Detect which cell encompasses the target text, then output its (X, Y) center coordinate. 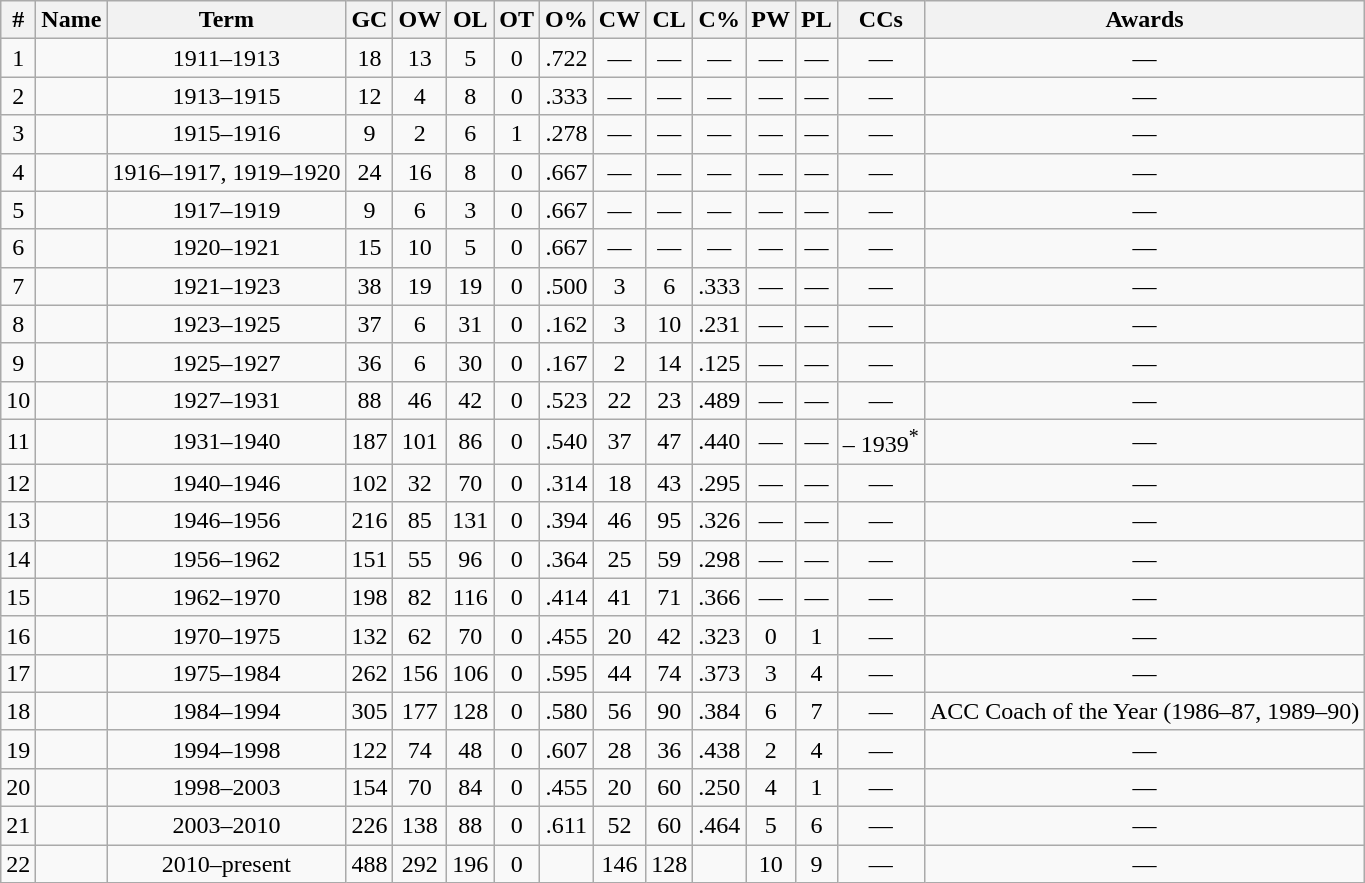
1956–1962 (226, 559)
25 (619, 559)
101 (420, 442)
1925–1927 (226, 362)
.231 (720, 324)
216 (370, 521)
95 (670, 521)
1962–1970 (226, 597)
Name (72, 20)
2003–2010 (226, 826)
1921–1923 (226, 286)
OL (470, 20)
488 (370, 864)
1923–1925 (226, 324)
.162 (567, 324)
32 (420, 483)
.611 (567, 826)
90 (670, 711)
11 (18, 442)
.438 (720, 749)
GC (370, 20)
17 (18, 673)
55 (420, 559)
.125 (720, 362)
198 (370, 597)
CW (619, 20)
146 (619, 864)
122 (370, 749)
ACC Coach of the Year (1986–87, 1989–90) (1144, 711)
1970–1975 (226, 635)
O% (567, 20)
106 (470, 673)
56 (619, 711)
1998–2003 (226, 787)
132 (370, 635)
62 (420, 635)
.464 (720, 826)
28 (619, 749)
30 (470, 362)
.394 (567, 521)
.580 (567, 711)
CCs (880, 20)
1975–1984 (226, 673)
PL (817, 20)
47 (670, 442)
1984–1994 (226, 711)
154 (370, 787)
196 (470, 864)
96 (470, 559)
OW (420, 20)
Awards (1144, 20)
262 (370, 673)
226 (370, 826)
31 (470, 324)
116 (470, 597)
1927–1931 (226, 400)
305 (370, 711)
1920–1921 (226, 248)
82 (420, 597)
.366 (720, 597)
1994–1998 (226, 749)
85 (420, 521)
.540 (567, 442)
.384 (720, 711)
C% (720, 20)
59 (670, 559)
1917–1919 (226, 210)
1940–1946 (226, 483)
.326 (720, 521)
23 (670, 400)
1931–1940 (226, 442)
21 (18, 826)
1911–1913 (226, 58)
292 (420, 864)
41 (619, 597)
.523 (567, 400)
.500 (567, 286)
.440 (720, 442)
44 (619, 673)
138 (420, 826)
.607 (567, 749)
71 (670, 597)
156 (420, 673)
.295 (720, 483)
52 (619, 826)
43 (670, 483)
151 (370, 559)
# (18, 20)
1916–1917, 1919–1920 (226, 172)
.489 (720, 400)
.250 (720, 787)
177 (420, 711)
– 1939* (880, 442)
86 (470, 442)
102 (370, 483)
.323 (720, 635)
1913–1915 (226, 96)
24 (370, 172)
PW (771, 20)
.595 (567, 673)
48 (470, 749)
.278 (567, 134)
84 (470, 787)
.722 (567, 58)
.373 (720, 673)
Term (226, 20)
38 (370, 286)
OT (517, 20)
131 (470, 521)
.364 (567, 559)
1946–1956 (226, 521)
2010–present (226, 864)
.298 (720, 559)
.167 (567, 362)
.314 (567, 483)
187 (370, 442)
CL (670, 20)
.414 (567, 597)
1915–1916 (226, 134)
